For the text-containing cell, return its midpoint in (X, Y) coordinate format. 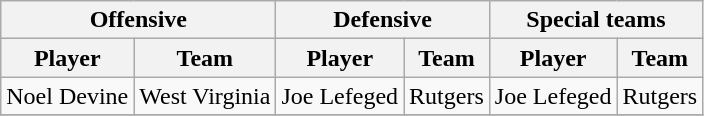
Offensive (138, 20)
Defensive (382, 20)
Special teams (596, 20)
Noel Devine (68, 96)
West Virginia (205, 96)
